Search for the cell housing the specified text and yield its (X, Y) center coordinate. 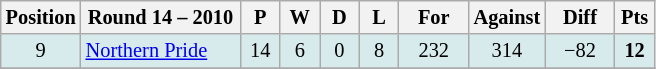
314 (508, 51)
Northern Pride (161, 51)
Position (41, 17)
D (340, 17)
P (260, 17)
12 (635, 51)
9 (41, 51)
−82 (580, 51)
Diff (580, 17)
8 (379, 51)
0 (340, 51)
6 (300, 51)
L (379, 17)
Round 14 – 2010 (161, 17)
For (434, 17)
Against (508, 17)
Pts (635, 17)
232 (434, 51)
14 (260, 51)
W (300, 17)
